Return the (x, y) coordinate for the center point of the cell that contains the specified text.  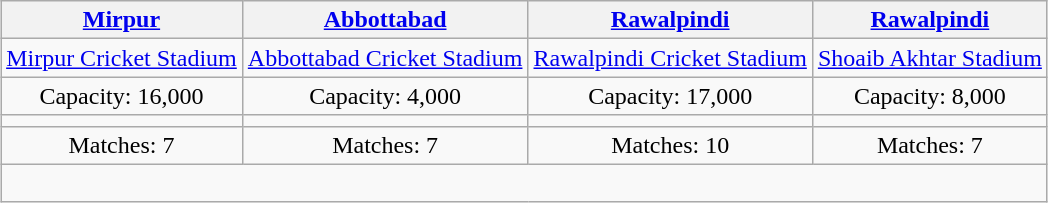
Capacity: 8,000 (930, 96)
Matches: 10 (670, 145)
Capacity: 17,000 (670, 96)
Capacity: 4,000 (385, 96)
Mirpur (122, 20)
Abbottabad Cricket Stadium (385, 58)
Rawalpindi Cricket Stadium (670, 58)
Abbottabad (385, 20)
Capacity: 16,000 (122, 96)
Mirpur Cricket Stadium (122, 58)
Shoaib Akhtar Stadium (930, 58)
